Detect which cell encompasses the target text, then output its (x, y) center coordinate. 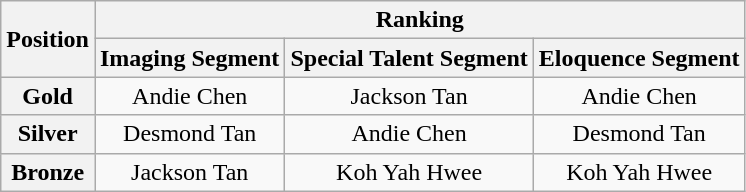
Position (48, 39)
Gold (48, 96)
Ranking (420, 20)
Silver (48, 134)
Bronze (48, 172)
Eloquence Segment (639, 58)
Special Talent Segment (409, 58)
Imaging Segment (189, 58)
